Capture the cell that displays the provided text and extract its (X, Y) central coordinate. 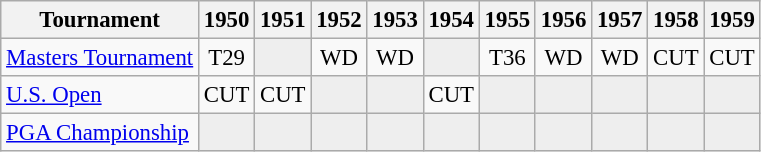
1952 (339, 20)
1955 (507, 20)
1958 (676, 20)
1956 (563, 20)
1950 (227, 20)
Masters Tournament (100, 58)
1957 (620, 20)
T29 (227, 58)
U.S. Open (100, 95)
1953 (395, 20)
Tournament (100, 20)
1954 (451, 20)
PGA Championship (100, 133)
1959 (732, 20)
T36 (507, 58)
1951 (283, 20)
